Detect which cell encompasses the target text, then output its [x, y] center coordinate. 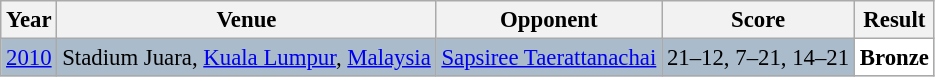
Year [29, 20]
Sapsiree Taerattanachai [549, 58]
Opponent [549, 20]
Venue [246, 20]
Result [894, 20]
Score [758, 20]
2010 [29, 58]
21–12, 7–21, 14–21 [758, 58]
Stadium Juara, Kuala Lumpur, Malaysia [246, 58]
Bronze [894, 58]
